Output the (X, Y) coordinate of the center of the cell containing the given text.  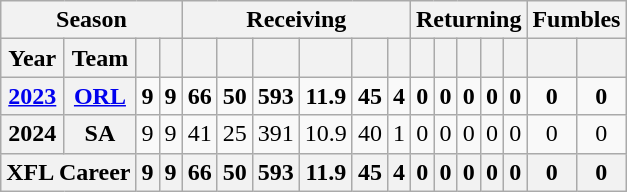
391 (276, 134)
Season (92, 20)
Team (100, 58)
Fumbles (576, 20)
2023 (32, 96)
Year (32, 58)
XFL Career (68, 172)
Receiving (296, 20)
10.9 (326, 134)
40 (370, 134)
41 (200, 134)
2024 (32, 134)
Returning (469, 20)
SA (100, 134)
1 (398, 134)
25 (234, 134)
ORL (100, 96)
